Scan for the cell matching the given text and deliver its (x, y) coordinate at center. 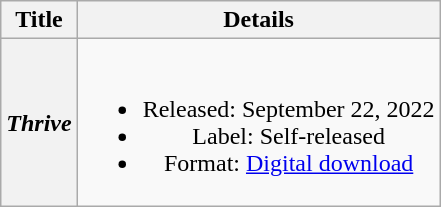
Thrive (39, 122)
Title (39, 20)
Released: September 22, 2022Label: Self-releasedFormat: Digital download (258, 122)
Details (258, 20)
